For the text-containing cell, return its midpoint in [X, Y] coordinate format. 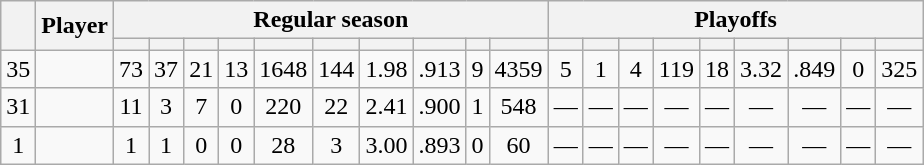
.913 [440, 69]
.900 [440, 107]
4359 [518, 69]
28 [284, 145]
13 [236, 69]
548 [518, 107]
73 [132, 69]
Player [75, 26]
7 [202, 107]
1.98 [386, 69]
2.41 [386, 107]
18 [716, 69]
220 [284, 107]
31 [18, 107]
3.32 [762, 69]
35 [18, 69]
325 [900, 69]
11 [132, 107]
4 [636, 69]
60 [518, 145]
.849 [814, 69]
5 [566, 69]
.893 [440, 145]
3.00 [386, 145]
1648 [284, 69]
21 [202, 69]
Regular season [332, 20]
Playoffs [736, 20]
9 [478, 69]
144 [336, 69]
37 [166, 69]
119 [676, 69]
22 [336, 107]
